Return the (X, Y) coordinate for the center point of the cell that contains the specified text.  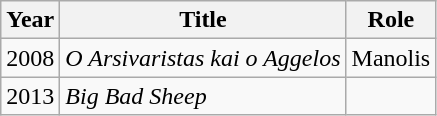
O Arsivaristas kai o Aggelos (203, 58)
Big Bad Sheep (203, 96)
Manolis (391, 58)
2013 (30, 96)
Role (391, 20)
Title (203, 20)
2008 (30, 58)
Year (30, 20)
